Return [X, Y] of the center of cell containing provided text 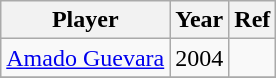
Player [86, 20]
Year [200, 20]
Ref [252, 20]
Amado Guevara [86, 58]
2004 [200, 58]
